Pinpoint the cell where the given text exists, returning its [x, y] midpoint coordinate. 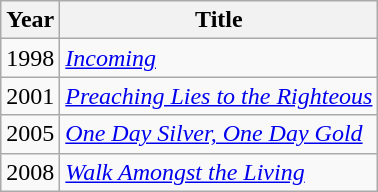
Walk Amongst the Living [219, 172]
2005 [30, 134]
Incoming [219, 58]
2001 [30, 96]
2008 [30, 172]
One Day Silver, One Day Gold [219, 134]
1998 [30, 58]
Title [219, 20]
Year [30, 20]
Preaching Lies to the Righteous [219, 96]
